From the cell containing the given text, extract its center point as (X, Y) coordinate. 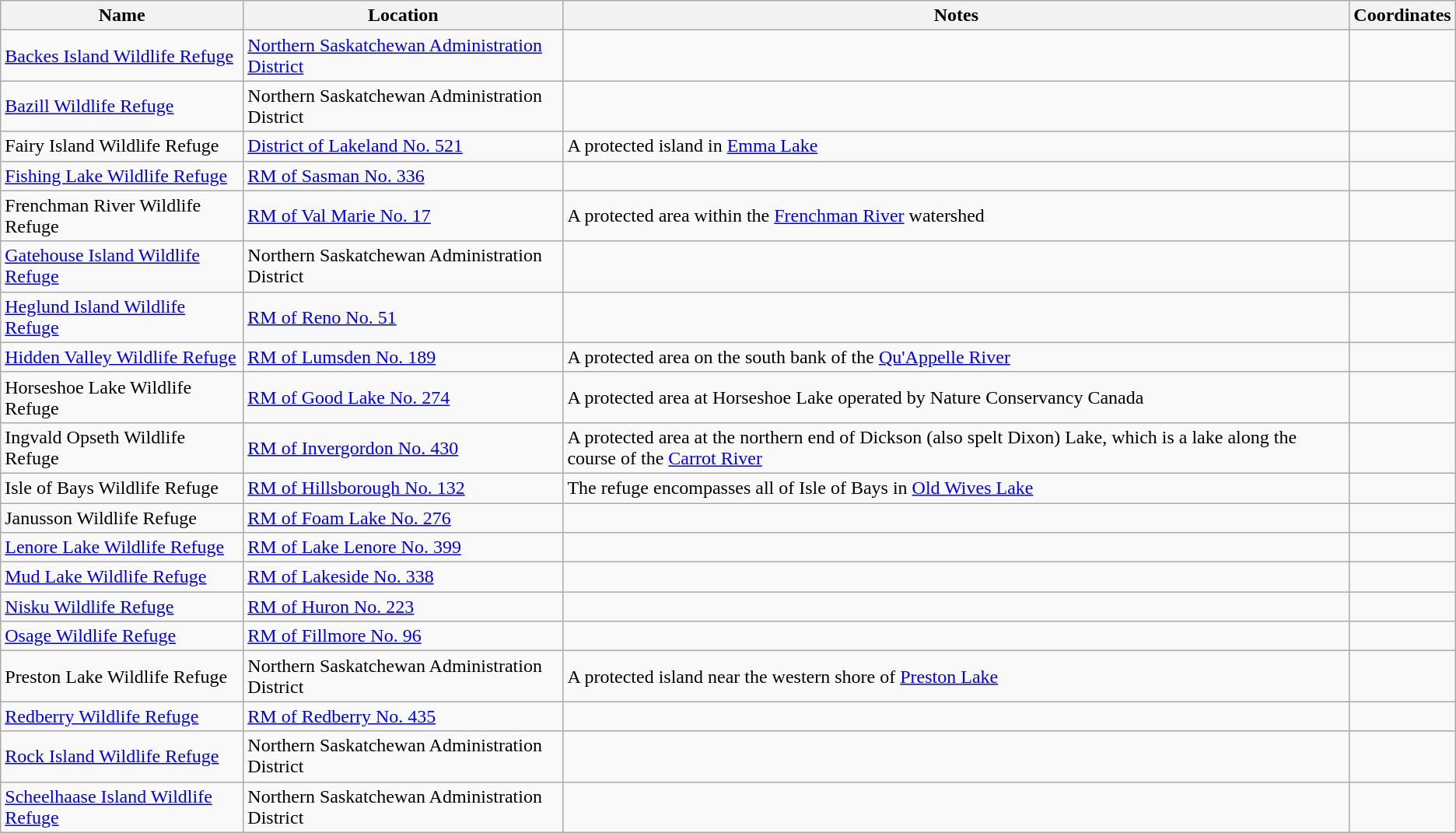
Fairy Island Wildlife Refuge (122, 146)
A protected area on the south bank of the Qu'Appelle River (957, 357)
Coordinates (1402, 16)
RM of Invergordon No. 430 (403, 448)
Notes (957, 16)
Scheelhaase Island Wildlife Refuge (122, 807)
RM of Val Marie No. 17 (403, 216)
Location (403, 16)
Isle of Bays Wildlife Refuge (122, 488)
Janusson Wildlife Refuge (122, 517)
A protected island near the western shore of Preston Lake (957, 677)
A protected area at Horseshoe Lake operated by Nature Conservancy Canada (957, 397)
The refuge encompasses all of Isle of Bays in Old Wives Lake (957, 488)
RM of Huron No. 223 (403, 607)
RM of Foam Lake No. 276 (403, 517)
RM of Lakeside No. 338 (403, 577)
RM of Sasman No. 336 (403, 176)
RM of Hillsborough No. 132 (403, 488)
Hidden Valley Wildlife Refuge (122, 357)
District of Lakeland No. 521 (403, 146)
Osage Wildlife Refuge (122, 636)
Horseshoe Lake Wildlife Refuge (122, 397)
A protected area within the Frenchman River watershed (957, 216)
RM of Fillmore No. 96 (403, 636)
Name (122, 16)
RM of Lake Lenore No. 399 (403, 548)
Frenchman River Wildlife Refuge (122, 216)
Fishing Lake Wildlife Refuge (122, 176)
RM of Reno No. 51 (403, 317)
Rock Island Wildlife Refuge (122, 756)
Redberry Wildlife Refuge (122, 716)
A protected island in Emma Lake (957, 146)
Bazill Wildlife Refuge (122, 106)
Gatehouse Island Wildlife Refuge (122, 266)
Preston Lake Wildlife Refuge (122, 677)
Ingvald Opseth Wildlife Refuge (122, 448)
RM of Lumsden No. 189 (403, 357)
A protected area at the northern end of Dickson (also spelt Dixon) Lake, which is a lake along the course of the Carrot River (957, 448)
RM of Good Lake No. 274 (403, 397)
Backes Island Wildlife Refuge (122, 56)
Mud Lake Wildlife Refuge (122, 577)
Lenore Lake Wildlife Refuge (122, 548)
Heglund Island Wildlife Refuge (122, 317)
RM of Redberry No. 435 (403, 716)
Nisku Wildlife Refuge (122, 607)
